Extract the [x, y] coordinate from the center of the cell holding the provided text.  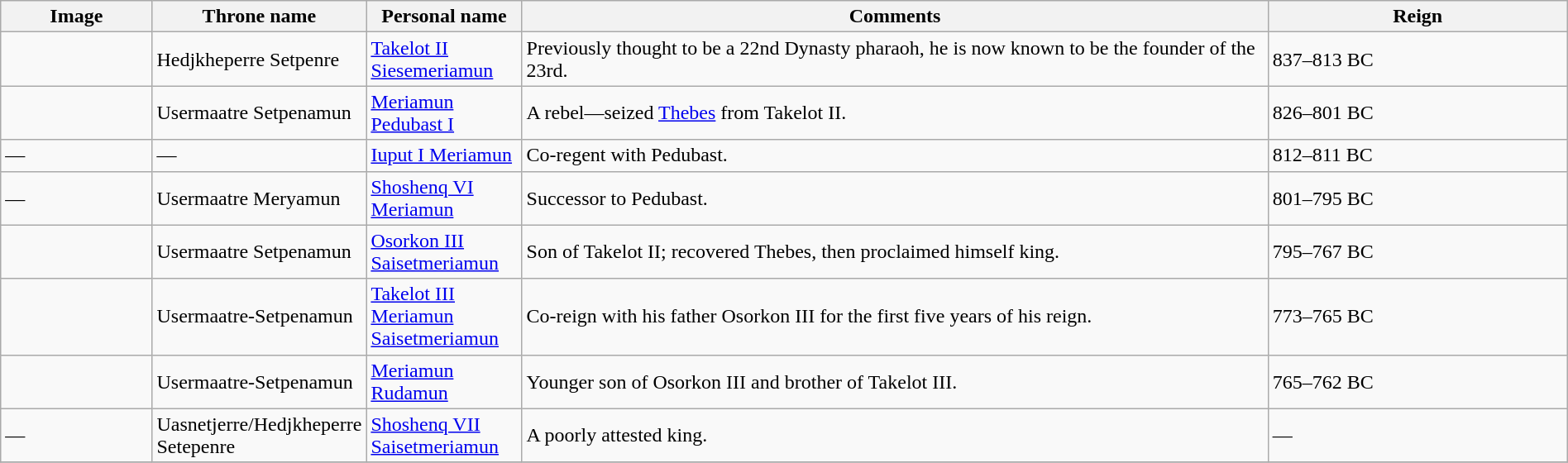
Successor to Pedubast. [895, 198]
Co-regent with Pedubast. [895, 155]
Osorkon III Saisetmeriamun [444, 251]
Meriamun Rudamun [444, 382]
A poorly attested king. [895, 435]
Takelot II Siesemeriamun [444, 60]
826–801 BC [1417, 112]
Co-reign with his father Osorkon III for the first five years of his reign. [895, 317]
A rebel—seized Thebes from Takelot II. [895, 112]
812–811 BC [1417, 155]
765–762 BC [1417, 382]
Usermaatre Meryamun [260, 198]
Iuput I Meriamun [444, 155]
801–795 BC [1417, 198]
Reign [1417, 17]
Shoshenq VII Saisetmeriamun [444, 435]
Son of Takelot II; recovered Thebes, then proclaimed himself king. [895, 251]
Takelot III Meriamun Saisetmeriamun [444, 317]
Uasnetjerre/Hedjkheperre Setepenre [260, 435]
837–813 BC [1417, 60]
Comments [895, 17]
773–765 BC [1417, 317]
Younger son of Osorkon III and brother of Takelot III. [895, 382]
Shoshenq VI Meriamun [444, 198]
Hedjkheperre Setpenre [260, 60]
Throne name [260, 17]
795–767 BC [1417, 251]
Meriamun Pedubast I [444, 112]
Personal name [444, 17]
Image [76, 17]
Previously thought to be a 22nd Dynasty pharaoh, he is now known to be the founder of the 23rd. [895, 60]
